Detect which cell encompasses the target text, then output its (x, y) center coordinate. 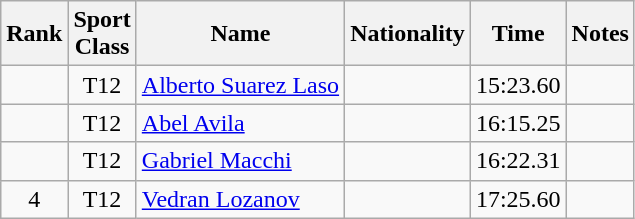
4 (34, 199)
16:15.25 (518, 123)
Name (240, 34)
16:22.31 (518, 161)
SportClass (102, 34)
Abel Avila (240, 123)
Alberto Suarez Laso (240, 85)
Vedran Lozanov (240, 199)
Nationality (408, 34)
17:25.60 (518, 199)
Rank (34, 34)
15:23.60 (518, 85)
Gabriel Macchi (240, 161)
Time (518, 34)
Notes (600, 34)
